Pinpoint the cell where the given text exists, returning its [X, Y] midpoint coordinate. 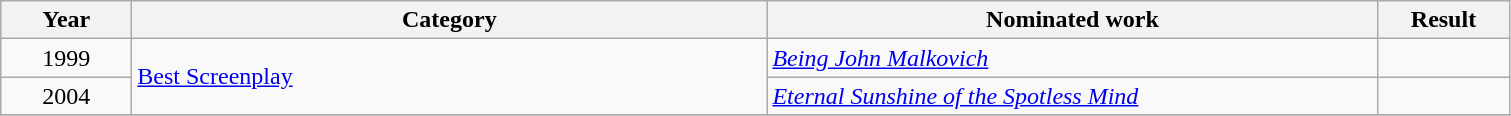
Nominated work [1072, 20]
Category [450, 20]
Best Screenplay [450, 77]
Year [66, 20]
Result [1444, 20]
1999 [66, 58]
Eternal Sunshine of the Spotless Mind [1072, 96]
Being John Malkovich [1072, 58]
2004 [66, 96]
